Detect which cell encompasses the target text, then output its (X, Y) center coordinate. 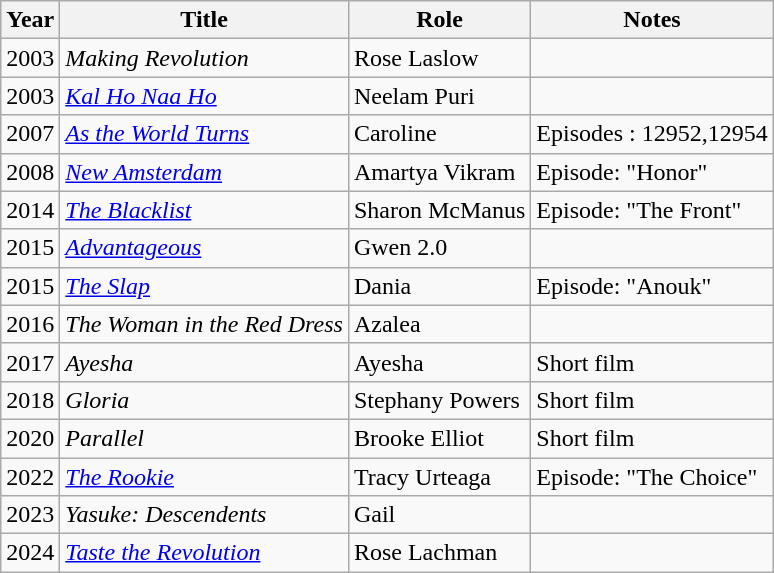
Rose Lachman (439, 553)
Episode: "The Choice" (652, 477)
2017 (30, 362)
2014 (30, 210)
The Blacklist (204, 210)
Yasuke: Descendents (204, 515)
Tracy Urteaga (439, 477)
Year (30, 20)
Episodes : 12952,12954 (652, 134)
Making Revolution (204, 58)
Episode: "Anouk" (652, 286)
Sharon McManus (439, 210)
Parallel (204, 438)
Role (439, 20)
2018 (30, 400)
Stephany Powers (439, 400)
2020 (30, 438)
The Slap (204, 286)
Dania (439, 286)
As the World Turns (204, 134)
Gail (439, 515)
Brooke Elliot (439, 438)
2023 (30, 515)
Taste the Revolution (204, 553)
Gwen 2.0 (439, 248)
Neelam Puri (439, 96)
Rose Laslow (439, 58)
New Amsterdam (204, 172)
2024 (30, 553)
2022 (30, 477)
Amartya Vikram (439, 172)
Notes (652, 20)
2016 (30, 324)
The Rookie (204, 477)
Gloria (204, 400)
Caroline (439, 134)
Advantageous (204, 248)
2007 (30, 134)
Episode: "Honor" (652, 172)
Kal Ho Naa Ho (204, 96)
Title (204, 20)
Episode: "The Front" (652, 210)
The Woman in the Red Dress (204, 324)
Azalea (439, 324)
2008 (30, 172)
